Find where the given text appears and provide that cell's center as [x, y] coordinate. 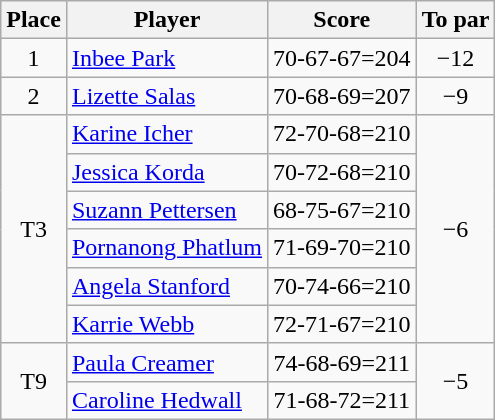
70-68-69=207 [342, 96]
2 [34, 96]
71-69-70=210 [342, 248]
Score [342, 20]
Suzann Pettersen [166, 210]
Pornanong Phatlum [166, 248]
−12 [456, 58]
T3 [34, 229]
To par [456, 20]
Lizette Salas [166, 96]
72-70-68=210 [342, 134]
Karrie Webb [166, 324]
T9 [34, 381]
Place [34, 20]
−9 [456, 96]
Karine Icher [166, 134]
70-72-68=210 [342, 172]
1 [34, 58]
70-74-66=210 [342, 286]
74-68-69=211 [342, 362]
68-75-67=210 [342, 210]
70-67-67=204 [342, 58]
Jessica Korda [166, 172]
Caroline Hedwall [166, 400]
−6 [456, 229]
Inbee Park [166, 58]
Player [166, 20]
Paula Creamer [166, 362]
−5 [456, 381]
71-68-72=211 [342, 400]
72-71-67=210 [342, 324]
Angela Stanford [166, 286]
